For the text-containing cell, return its midpoint in [x, y] coordinate format. 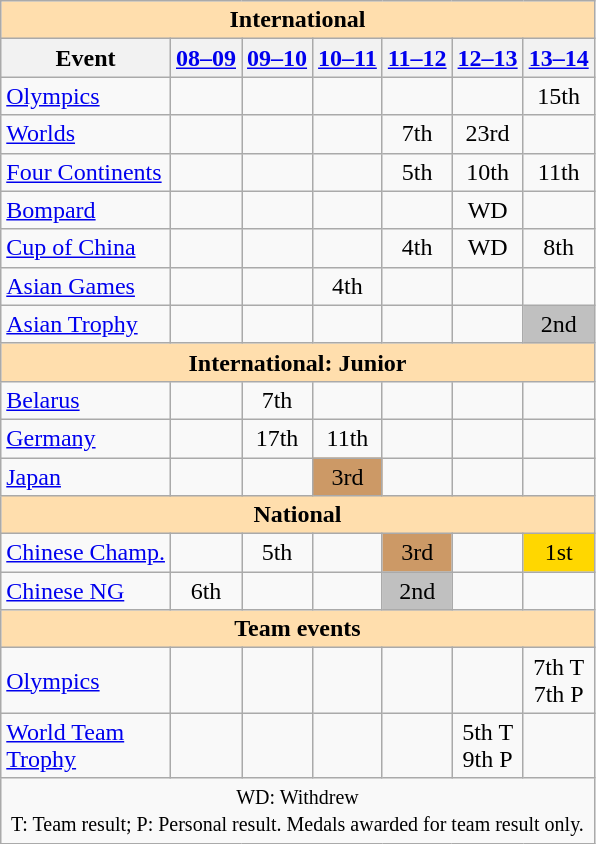
National [298, 515]
World TeamTrophy [86, 746]
Asian Trophy [86, 324]
17th [278, 438]
Japan [86, 477]
15th [558, 96]
6th [206, 591]
09–10 [278, 58]
Chinese Champ. [86, 553]
12–13 [488, 58]
Belarus [86, 400]
7th T 7th P [558, 680]
Team events [298, 629]
13–14 [558, 58]
Four Continents [86, 172]
International [298, 20]
Asian Games [86, 286]
Chinese NG [86, 591]
08–09 [206, 58]
23rd [488, 134]
10–11 [348, 58]
International: Junior [298, 362]
11–12 [417, 58]
5th T 9th P [488, 746]
1st [558, 553]
Worlds [86, 134]
10th [488, 172]
8th [558, 248]
Germany [86, 438]
WD: Withdrew T: Team result; P: Personal result. Medals awarded for team result only. [298, 810]
Event [86, 58]
Cup of China [86, 248]
Bompard [86, 210]
